Find where the given text appears and provide that cell's center as (X, Y) coordinate. 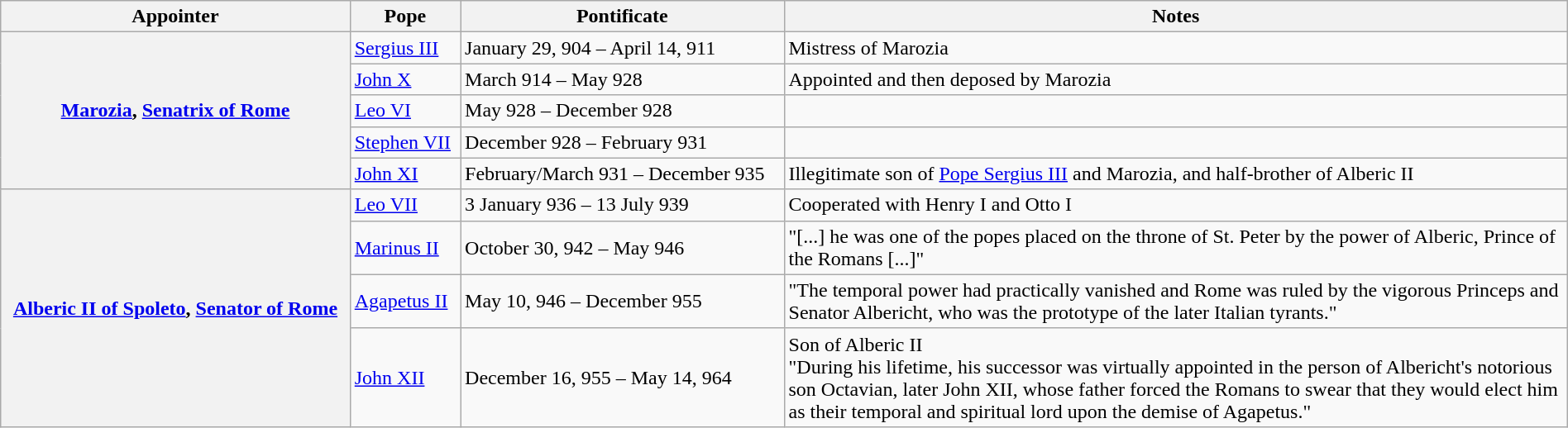
May 10, 946 – December 955 (622, 301)
Mistress of Marozia (1176, 48)
Cooperated with Henry I and Otto I (1176, 205)
Leo VI (405, 111)
John X (405, 79)
Appointer (175, 17)
Agapetus II (405, 301)
Illegitimate son of Pope Sergius III and Marozia, and half-brother of Alberic II (1176, 174)
Sergius III (405, 48)
Notes (1176, 17)
May 928 – December 928 (622, 111)
March 914 – May 928 (622, 79)
January 29, 904 – April 14, 911 (622, 48)
Leo VII (405, 205)
Pope (405, 17)
Pontificate (622, 17)
John XI (405, 174)
Appointed and then deposed by Marozia (1176, 79)
"[...] he was one of the popes placed on the throne of St. Peter by the power of Alberic, Prince of the Romans [...]" (1176, 248)
Alberic II of Spoleto, Senator of Rome (175, 307)
December 928 – February 931 (622, 142)
February/March 931 – December 935 (622, 174)
Stephen VII (405, 142)
John XII (405, 377)
December 16, 955 – May 14, 964 (622, 377)
October 30, 942 – May 946 (622, 248)
Marinus II (405, 248)
Marozia, Senatrix of Rome (175, 111)
3 January 936 – 13 July 939 (622, 205)
